Locate the cell with the specified text and output its (X, Y) center coordinate. 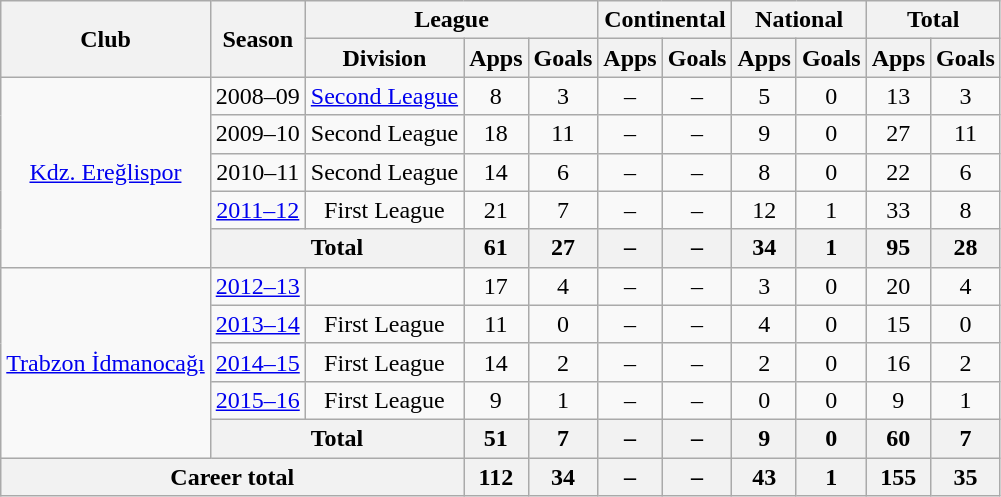
13 (898, 96)
112 (496, 477)
Trabzon İdmanocağı (106, 362)
155 (898, 477)
Kdz. Ereğlispor (106, 172)
12 (764, 210)
Club (106, 39)
60 (898, 438)
2015–16 (258, 400)
15 (898, 324)
18 (496, 134)
2014–15 (258, 362)
17 (496, 286)
43 (764, 477)
Continental (665, 20)
22 (898, 172)
National (799, 20)
28 (966, 248)
Season (258, 39)
16 (898, 362)
2010–11 (258, 172)
51 (496, 438)
Division (384, 58)
21 (496, 210)
League (452, 20)
95 (898, 248)
35 (966, 477)
Career total (232, 477)
2012–13 (258, 286)
61 (496, 248)
2013–14 (258, 324)
2008–09 (258, 96)
33 (898, 210)
20 (898, 286)
2009–10 (258, 134)
2011–12 (258, 210)
5 (764, 96)
